Output the (x, y) coordinate of the center of the cell containing the given text.  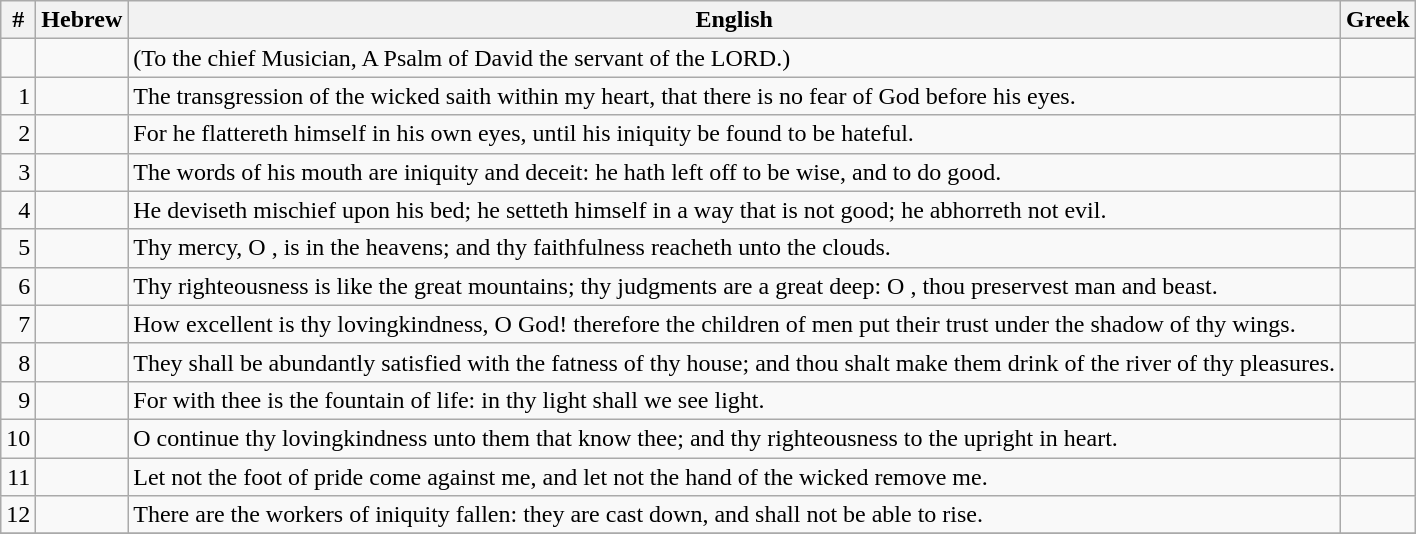
(To the chief Musician, A Psalm of David the servant of the LORD.) (734, 58)
3 (18, 172)
12 (18, 515)
Thy righteousness is like the great mountains; thy judgments are a great deep: O , thou preservest man and beast. (734, 286)
# (18, 20)
For with thee is the fountain of life: in thy light shall we see light. (734, 400)
Hebrew (82, 20)
9 (18, 400)
There are the workers of iniquity fallen: they are cast down, and shall not be able to rise. (734, 515)
6 (18, 286)
The words of his mouth are iniquity and deceit: he hath left off to be wise, and to do good. (734, 172)
They shall be abundantly satisfied with the fatness of thy house; and thou shalt make them drink of the river of thy pleasures. (734, 362)
The transgression of the wicked saith within my heart, that there is no fear of God before his eyes. (734, 96)
11 (18, 477)
O continue thy lovingkindness unto them that know thee; and thy righteousness to the upright in heart. (734, 438)
Let not the foot of pride come against me, and let not the hand of the wicked remove me. (734, 477)
Greek (1378, 20)
1 (18, 96)
4 (18, 210)
For he flattereth himself in his own eyes, until his iniquity be found to be hateful. (734, 134)
He deviseth mischief upon his bed; he setteth himself in a way that is not good; he abhorreth not evil. (734, 210)
Thy mercy, O , is in the heavens; and thy faithfulness reacheth unto the clouds. (734, 248)
7 (18, 324)
2 (18, 134)
8 (18, 362)
5 (18, 248)
English (734, 20)
How excellent is thy lovingkindness, O God! therefore the children of men put their trust under the shadow of thy wings. (734, 324)
10 (18, 438)
